Extract the (X, Y) coordinate from the center of the cell holding the provided text.  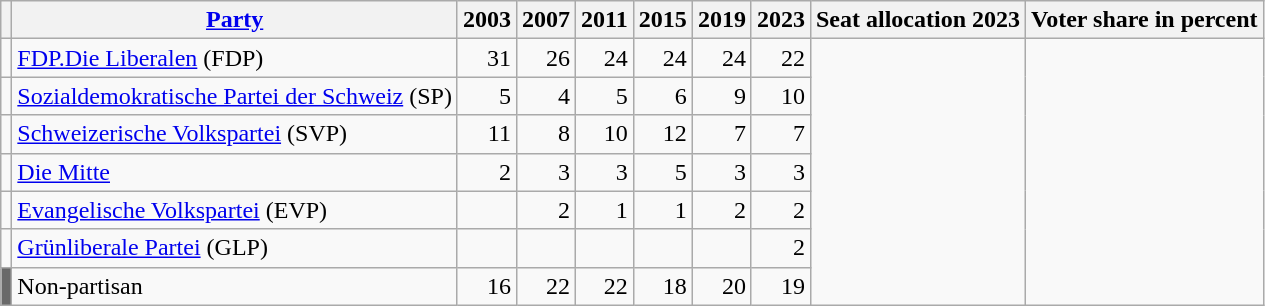
26 (546, 58)
19 (780, 286)
2015 (662, 20)
2003 (486, 20)
16 (486, 286)
2023 (780, 20)
Seat allocation 2023 (918, 20)
6 (662, 96)
11 (486, 134)
8 (546, 134)
Sozialdemokratische Partei der Schweiz (SP) (235, 96)
2019 (722, 20)
FDP.Die Liberalen (FDP) (235, 58)
Voter share in percent (1144, 20)
Party (235, 20)
4 (546, 96)
20 (722, 286)
2011 (605, 20)
18 (662, 286)
Grünliberale Partei (GLP) (235, 248)
Evangelische Volkspartei (EVP) (235, 210)
9 (722, 96)
31 (486, 58)
12 (662, 134)
Schweizerische Volkspartei (SVP) (235, 134)
2007 (546, 20)
Die Mitte (235, 172)
Non-partisan (235, 286)
